Capture the cell that displays the provided text and extract its (X, Y) central coordinate. 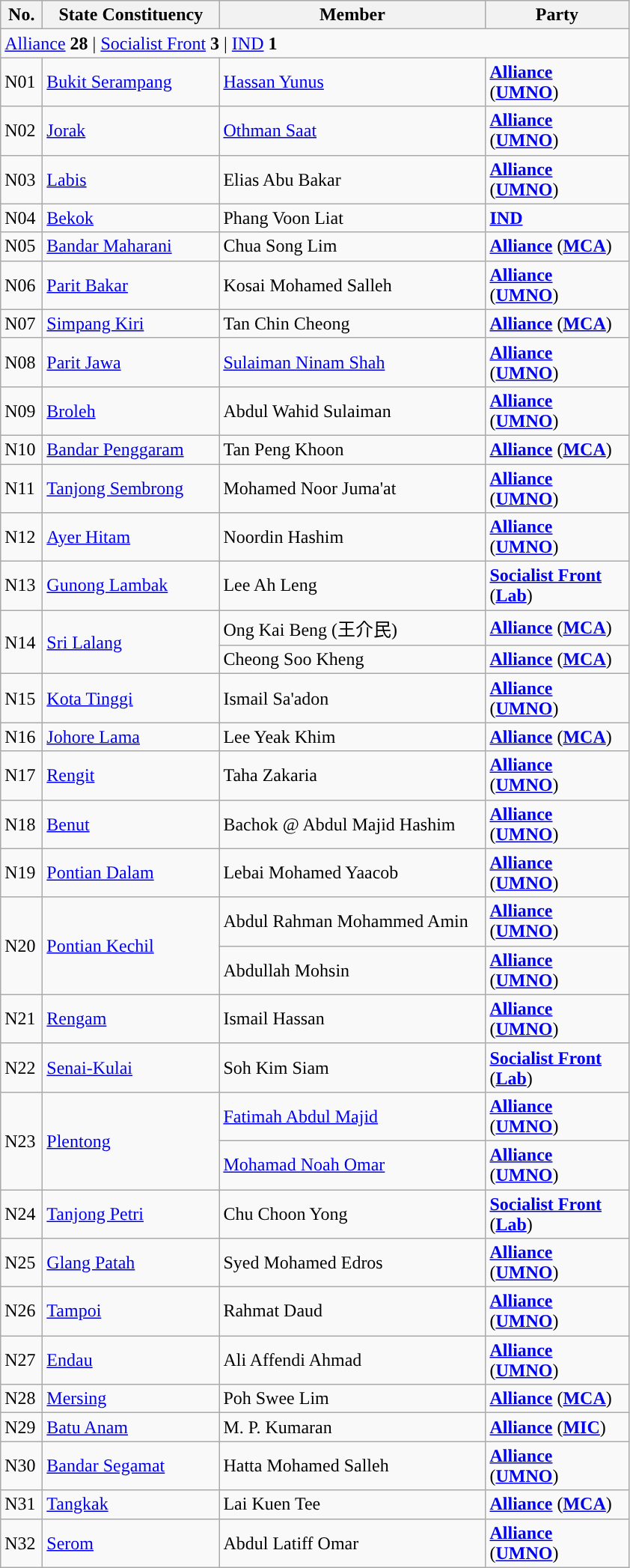
Broleh (131, 410)
N06 (22, 285)
N02 (22, 130)
Rengam (131, 1018)
Bandar Maharani (131, 246)
Senai-Kulai (131, 1068)
N04 (22, 218)
N31 (22, 1504)
N23 (22, 1140)
Soh Kim Siam (352, 1068)
Lee Yeak Khim (352, 737)
Benut (131, 824)
Hatta Mohamed Salleh (352, 1466)
Parit Bakar (131, 285)
N32 (22, 1543)
Sulaiman Ninam Shah (352, 362)
Hassan Yunus (352, 82)
Cheong Soo Kheng (352, 660)
Tampoi (131, 1312)
Ismail Sa'adon (352, 698)
N16 (22, 737)
Tanjong Petri (131, 1213)
N12 (22, 538)
Syed Mohamed Edros (352, 1262)
Bekok (131, 218)
Bukit Serampang (131, 82)
Alliance (MIC) (557, 1427)
Johore Lama (131, 737)
Abdul Rahman Mohammed Amin (352, 921)
N19 (22, 873)
Phang Voon Liat (352, 218)
N11 (22, 488)
N10 (22, 449)
N15 (22, 698)
Parit Jawa (131, 362)
N07 (22, 323)
Tangkak (131, 1504)
Party (557, 15)
Rahmat Daud (352, 1312)
Poh Swee Lim (352, 1399)
Mersing (131, 1399)
N17 (22, 776)
Abdullah Mohsin (352, 970)
Simpang Kiri (131, 323)
Serom (131, 1543)
Member (352, 15)
Noordin Hashim (352, 538)
Othman Saat (352, 130)
N18 (22, 824)
N25 (22, 1262)
Fatimah Abdul Majid (352, 1116)
N03 (22, 180)
N28 (22, 1399)
Ong Kai Beng (王介民) (352, 627)
Ismail Hassan (352, 1018)
N22 (22, 1068)
N21 (22, 1018)
Rengit (131, 776)
Mohamad Noah Omar (352, 1165)
Sri Lalang (131, 642)
Kosai Mohamed Salleh (352, 285)
IND (557, 218)
Lebai Mohamed Yaacob (352, 873)
N29 (22, 1427)
No. (22, 15)
Bandar Segamat (131, 1466)
M. P. Kumaran (352, 1427)
Kota Tinggi (131, 698)
N13 (22, 586)
Ali Affendi Ahmad (352, 1360)
Abdul Wahid Sulaiman (352, 410)
Elias Abu Bakar (352, 180)
Tan Chin Cheong (352, 323)
Pontian Dalam (131, 873)
Tanjong Sembrong (131, 488)
Chu Choon Yong (352, 1213)
State Constituency (131, 15)
Lai Kuen Tee (352, 1504)
Pontian Kechil (131, 946)
Mohamed Noor Juma'at (352, 488)
Ayer Hitam (131, 538)
Alliance 28 | Socialist Front 3 | IND 1 (314, 43)
Batu Anam (131, 1427)
Tan Peng Khoon (352, 449)
Taha Zakaria (352, 776)
Labis (131, 180)
N01 (22, 82)
Gunong Lambak (131, 586)
Lee Ah Leng (352, 586)
N20 (22, 946)
N09 (22, 410)
Jorak (131, 130)
N14 (22, 642)
Bandar Penggaram (131, 449)
Glang Patah (131, 1262)
N26 (22, 1312)
N27 (22, 1360)
Chua Song Lim (352, 246)
N30 (22, 1466)
Abdul Latiff Omar (352, 1543)
N24 (22, 1213)
N05 (22, 246)
Bachok @ Abdul Majid Hashim (352, 824)
Endau (131, 1360)
N08 (22, 362)
Plentong (131, 1140)
